Detect which cell encompasses the target text, then output its (X, Y) center coordinate. 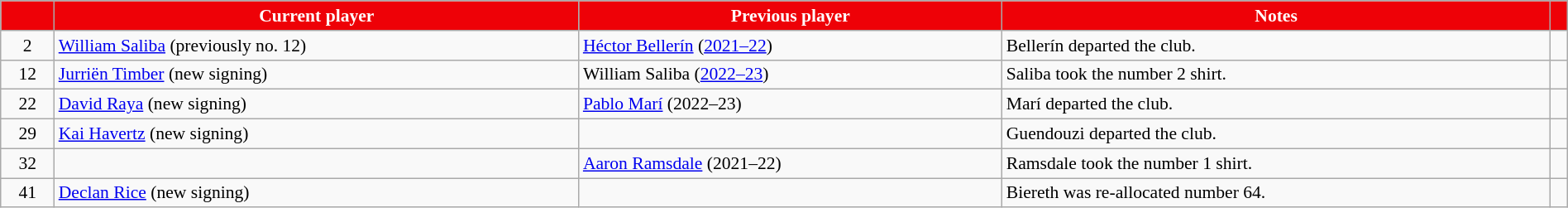
David Raya (new signing) (317, 104)
22 (28, 104)
Jurriën Timber (new signing) (317, 75)
Notes (1277, 16)
Marí departed the club. (1277, 104)
Biereth was re-allocated number 64. (1277, 193)
Current player (317, 16)
Guendouzi departed the club. (1277, 134)
Aaron Ramsdale (2021–22) (791, 163)
Saliba took the number 2 shirt. (1277, 75)
41 (28, 193)
2 (28, 46)
Bellerín departed the club. (1277, 46)
Kai Havertz (new signing) (317, 134)
Héctor Bellerín (2021–22) (791, 46)
Pablo Marí (2022–23) (791, 104)
William Saliba (2022–23) (791, 75)
29 (28, 134)
32 (28, 163)
Declan Rice (new signing) (317, 193)
12 (28, 75)
William Saliba (previously no. 12) (317, 46)
Previous player (791, 16)
Ramsdale took the number 1 shirt. (1277, 163)
